Extract the [X, Y] coordinate from the center of the cell holding the provided text.  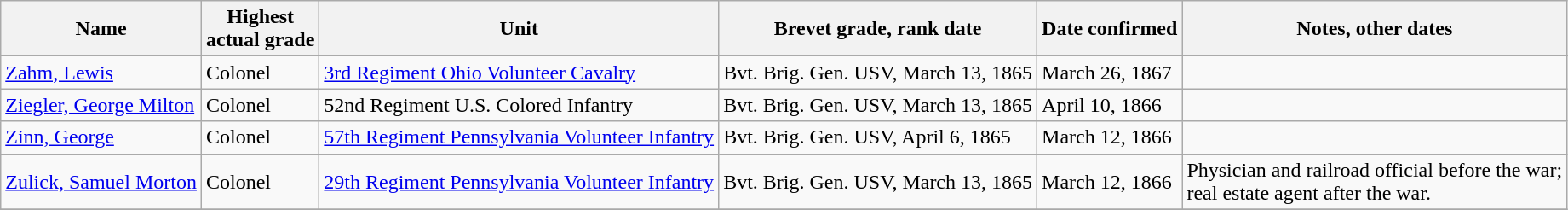
Name [101, 29]
Highestactual grade [260, 29]
Zulick, Samuel Morton [101, 181]
Notes, other dates [1375, 29]
29th Regiment Pennsylvania Volunteer Infantry [520, 181]
Brevet grade, rank date [878, 29]
Unit [520, 29]
Zahm, Lewis [101, 73]
57th Regiment Pennsylvania Volunteer Infantry [520, 137]
Bvt. Brig. Gen. USV, April 6, 1865 [878, 137]
Ziegler, George Milton [101, 105]
Date confirmed [1110, 29]
Zinn, George [101, 137]
March 26, 1867 [1110, 73]
April 10, 1866 [1110, 105]
52nd Regiment U.S. Colored Infantry [520, 105]
3rd Regiment Ohio Volunteer Cavalry [520, 73]
Physician and railroad official before the war;real estate agent after the war. [1375, 181]
